Search for the cell housing the specified text and yield its (X, Y) center coordinate. 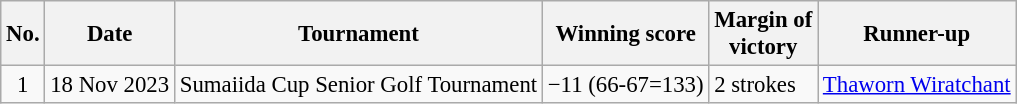
Tournament (358, 34)
1 (23, 85)
Margin ofvictory (764, 34)
18 Nov 2023 (110, 85)
−11 (66-67=133) (625, 85)
Sumaiida Cup Senior Golf Tournament (358, 85)
Runner-up (917, 34)
2 strokes (764, 85)
No. (23, 34)
Winning score (625, 34)
Date (110, 34)
Thaworn Wiratchant (917, 85)
